Extract the (x, y) coordinate from the center of the cell holding the provided text.  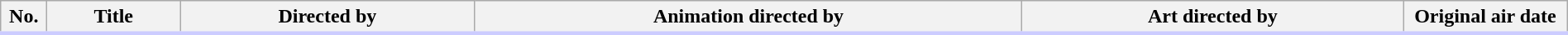
No. (24, 17)
Title (114, 17)
Original air date (1485, 17)
Art directed by (1212, 17)
Directed by (327, 17)
Animation directed by (748, 17)
